Detect which cell encompasses the target text, then output its [x, y] center coordinate. 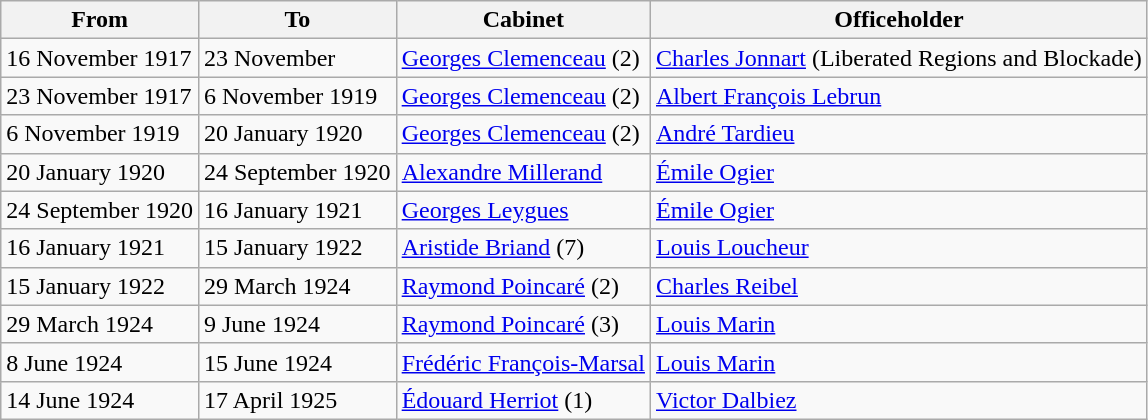
Officeholder [898, 20]
14 June 1924 [100, 400]
23 November 1917 [100, 96]
Alexandre Millerand [523, 172]
9 June 1924 [297, 324]
Victor Dalbiez [898, 400]
Albert François Lebrun [898, 96]
From [100, 20]
Aristide Briand (7) [523, 248]
17 April 1925 [297, 400]
16 November 1917 [100, 58]
Édouard Herriot (1) [523, 400]
Frédéric François-Marsal [523, 362]
Raymond Poincaré (3) [523, 324]
Charles Reibel [898, 286]
Raymond Poincaré (2) [523, 286]
André Tardieu [898, 134]
Cabinet [523, 20]
8 June 1924 [100, 362]
23 November [297, 58]
15 June 1924 [297, 362]
Louis Loucheur [898, 248]
To [297, 20]
Georges Leygues [523, 210]
Charles Jonnart (Liberated Regions and Blockade) [898, 58]
